From the cell containing the given text, extract its center point as (X, Y) coordinate. 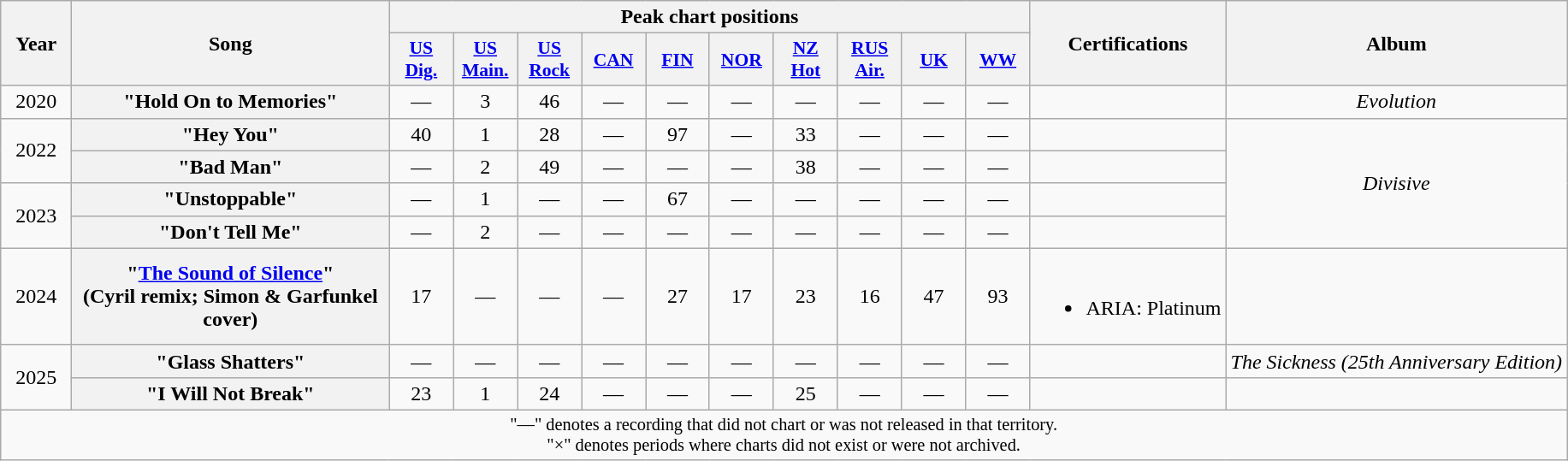
"Hold On to Memories" (231, 102)
"Unstoppable" (231, 199)
"The Sound of Silence" (Cyril remix; Simon & Garfunkel cover) (231, 296)
USMain. (486, 60)
WW (997, 60)
"Don't Tell Me" (231, 232)
33 (806, 134)
"Bad Man" (231, 167)
93 (997, 296)
Evolution (1396, 102)
FIN (677, 60)
24 (549, 393)
NZHot (806, 60)
"I Will Not Break" (231, 393)
2024 (36, 296)
67 (677, 199)
Song (231, 43)
25 (806, 393)
28 (549, 134)
CAN (614, 60)
US Dig. (421, 60)
97 (677, 134)
"Glass Shatters" (231, 361)
3 (486, 102)
38 (806, 167)
NOR (741, 60)
2025 (36, 377)
Album (1396, 43)
"Hey You" (231, 134)
Peak chart positions (710, 17)
27 (677, 296)
The Sickness (25th Anniversary Edition) (1396, 361)
16 (869, 296)
2023 (36, 216)
UK (934, 60)
2020 (36, 102)
40 (421, 134)
RUSAir. (869, 60)
49 (549, 167)
Certifications (1127, 43)
Year (36, 43)
Divisive (1396, 183)
2022 (36, 151)
ARIA: Platinum (1127, 296)
"—" denotes a recording that did not chart or was not released in that territory."×" denotes periods where charts did not exist or were not archived. (784, 434)
46 (549, 102)
47 (934, 296)
USRock (549, 60)
